Extract the [X, Y] coordinate from the center of the cell holding the provided text.  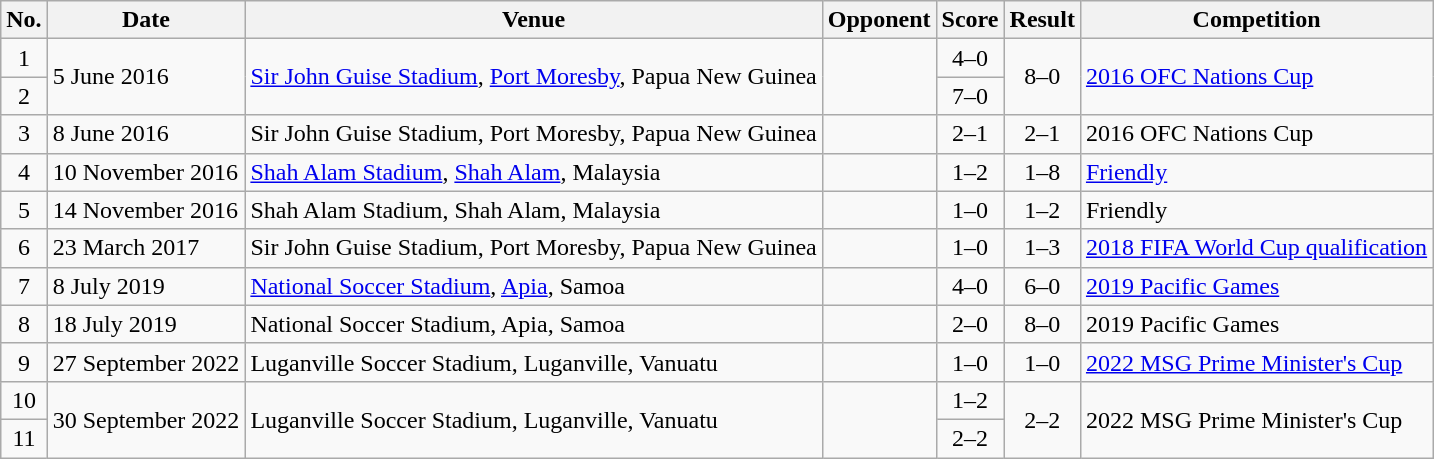
14 November 2016 [146, 210]
18 July 2019 [146, 324]
Competition [1256, 20]
1 [24, 58]
4 [24, 172]
8 [24, 324]
2–0 [970, 324]
6–0 [1042, 286]
2018 FIFA World Cup qualification [1256, 248]
11 [24, 438]
Date [146, 20]
No. [24, 20]
Opponent [879, 20]
9 [24, 362]
7 [24, 286]
7–0 [970, 96]
30 September 2022 [146, 419]
1–8 [1042, 172]
23 March 2017 [146, 248]
8 June 2016 [146, 134]
10 November 2016 [146, 172]
5 [24, 210]
1–3 [1042, 248]
Venue [534, 20]
2 [24, 96]
6 [24, 248]
8 July 2019 [146, 286]
10 [24, 400]
Result [1042, 20]
5 June 2016 [146, 77]
Score [970, 20]
27 September 2022 [146, 362]
3 [24, 134]
